Provide the (X, Y) coordinate of the cell's center where the given text is located.  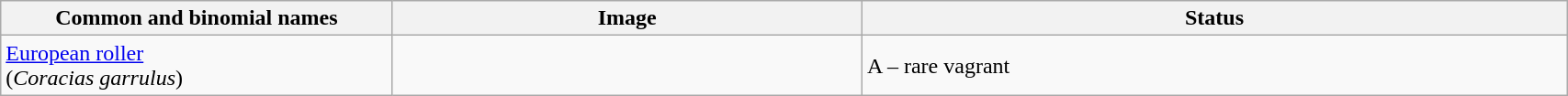
A – rare vagrant (1214, 66)
European roller(Coracias garrulus) (197, 66)
Status (1214, 18)
Common and binomial names (197, 18)
Image (626, 18)
